Locate the cell with the specified text and output its (x, y) center coordinate. 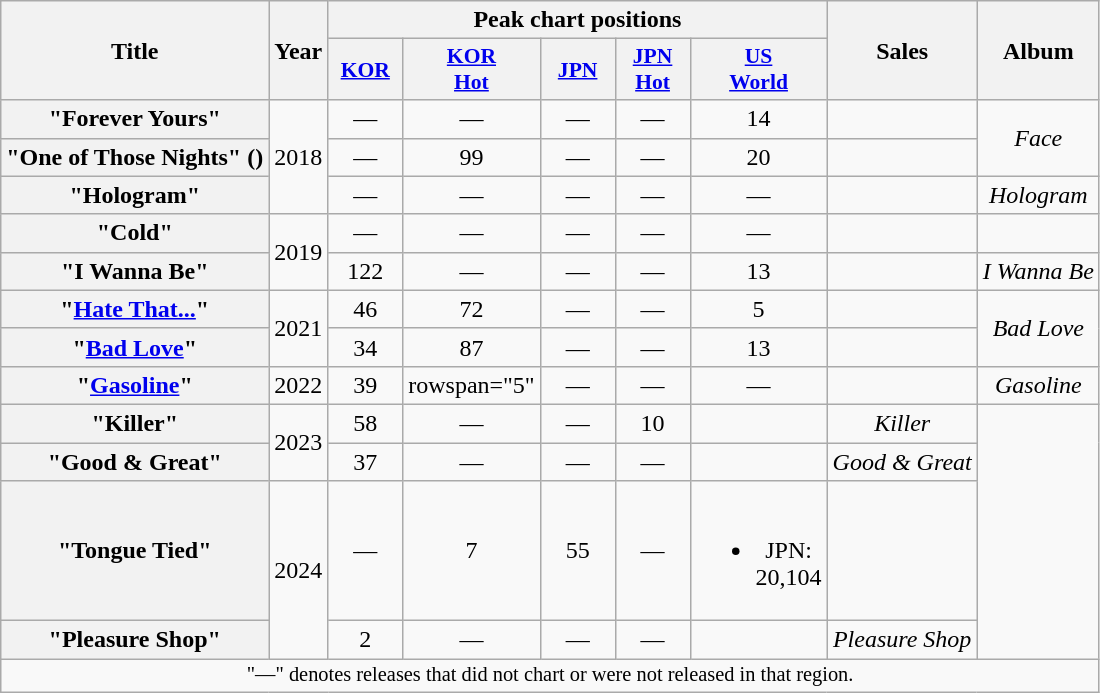
5 (758, 309)
Pleasure Shop (902, 640)
"Bad Love" (135, 347)
Album (1038, 50)
2024 (298, 570)
JPN: 20,104 (758, 551)
2023 (298, 442)
JPNHot (652, 70)
"One of Those Nights" () (135, 157)
"Pleasure Shop" (135, 640)
"I Wanna Be" (135, 271)
7 (472, 551)
"Tongue Tied" (135, 551)
Sales (902, 50)
"Good & Great" (135, 461)
2022 (298, 385)
39 (366, 385)
Peak chart positions (578, 20)
20 (758, 157)
Year (298, 50)
2 (366, 640)
10 (652, 423)
Hologram (1038, 195)
"Hologram" (135, 195)
"Forever Yours" (135, 119)
KORHot (472, 70)
"Cold" (135, 233)
USWorld (758, 70)
99 (472, 157)
JPN (578, 70)
87 (472, 347)
Bad Love (1038, 328)
37 (366, 461)
55 (578, 551)
Killer (902, 423)
2021 (298, 328)
14 (758, 119)
34 (366, 347)
"Killer" (135, 423)
rowspan="5" (472, 385)
122 (366, 271)
I Wanna Be (1038, 271)
Good & Great (902, 461)
"—" denotes releases that did not chart or were not released in that region. (550, 676)
Face (1038, 138)
2019 (298, 252)
Gasoline (1038, 385)
Title (135, 50)
"Hate That..." (135, 309)
72 (472, 309)
46 (366, 309)
2018 (298, 157)
"Gasoline" (135, 385)
KOR (366, 70)
58 (366, 423)
